Output the [x, y] coordinate of the center of the cell containing the given text.  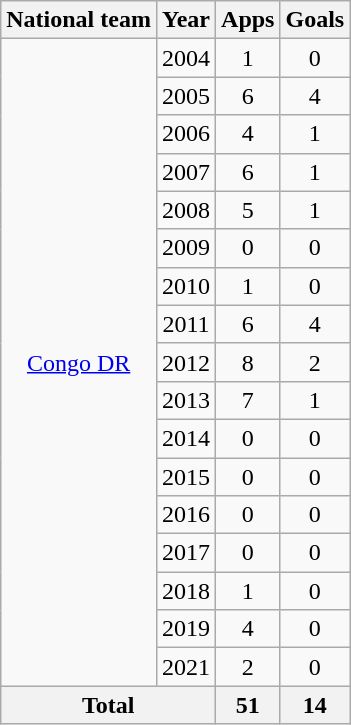
2019 [186, 629]
5 [248, 210]
2016 [186, 515]
Total [108, 705]
2007 [186, 172]
51 [248, 705]
14 [315, 705]
2017 [186, 553]
2004 [186, 58]
2009 [186, 248]
2014 [186, 438]
2013 [186, 400]
2012 [186, 362]
Congo DR [79, 362]
8 [248, 362]
2011 [186, 324]
7 [248, 400]
2021 [186, 667]
2018 [186, 591]
2010 [186, 286]
National team [79, 20]
2015 [186, 477]
2006 [186, 134]
Apps [248, 20]
2005 [186, 96]
2008 [186, 210]
Year [186, 20]
Goals [315, 20]
